Capture the cell that displays the provided text and extract its (x, y) central coordinate. 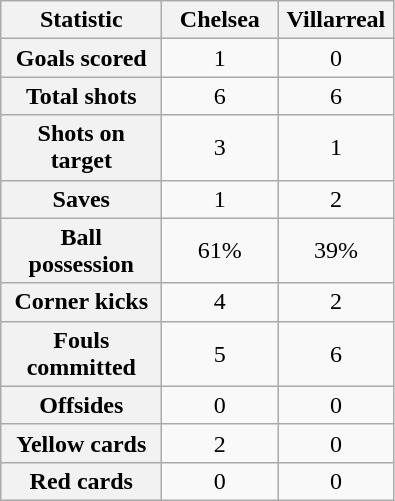
Yellow cards (82, 443)
3 (220, 148)
Red cards (82, 481)
Chelsea (220, 20)
Total shots (82, 96)
61% (220, 250)
Ball possession (82, 250)
Goals scored (82, 58)
Saves (82, 199)
Offsides (82, 405)
Statistic (82, 20)
Fouls committed (82, 354)
Shots on target (82, 148)
Corner kicks (82, 302)
Villarreal (336, 20)
39% (336, 250)
4 (220, 302)
5 (220, 354)
